Determine the (X, Y) coordinate at the center of the cell enclosing the given text.  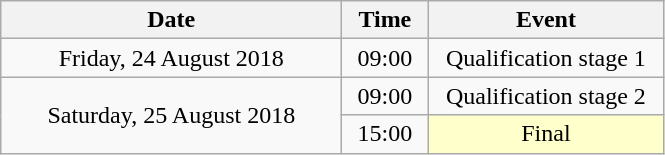
Time (385, 20)
Final (546, 134)
Friday, 24 August 2018 (172, 58)
Saturday, 25 August 2018 (172, 115)
Qualification stage 2 (546, 96)
Event (546, 20)
Date (172, 20)
Qualification stage 1 (546, 58)
15:00 (385, 134)
